Extract the [x, y] coordinate from the center of the cell holding the provided text.  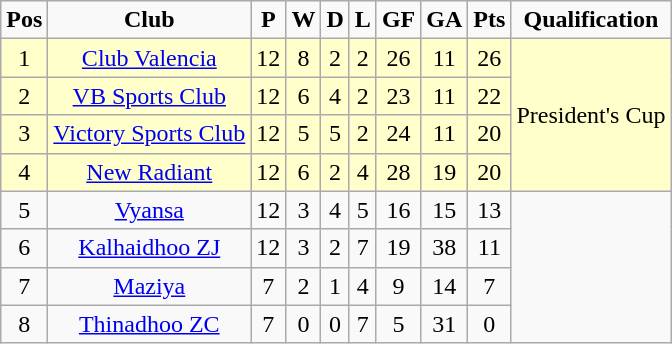
Club Valencia [150, 58]
38 [444, 248]
9 [398, 286]
President's Cup [591, 115]
24 [398, 134]
Qualification [591, 20]
Kalhaidhoo ZJ [150, 248]
28 [398, 172]
GA [444, 20]
GF [398, 20]
16 [398, 210]
VB Sports Club [150, 96]
13 [490, 210]
D [335, 20]
New Radiant [150, 172]
14 [444, 286]
Pos [24, 20]
23 [398, 96]
15 [444, 210]
P [268, 20]
L [362, 20]
Vyansa [150, 210]
22 [490, 96]
Victory Sports Club [150, 134]
Thinadhoo ZC [150, 324]
Club [150, 20]
Pts [490, 20]
Maziya [150, 286]
31 [444, 324]
W [304, 20]
